For the text-containing cell, return its midpoint in (x, y) coordinate format. 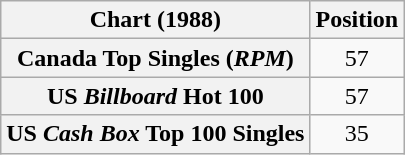
US Cash Box Top 100 Singles (156, 134)
Position (357, 20)
Chart (1988) (156, 20)
Canada Top Singles (RPM) (156, 58)
35 (357, 134)
US Billboard Hot 100 (156, 96)
